Find where the given text appears and provide that cell's center as [X, Y] coordinate. 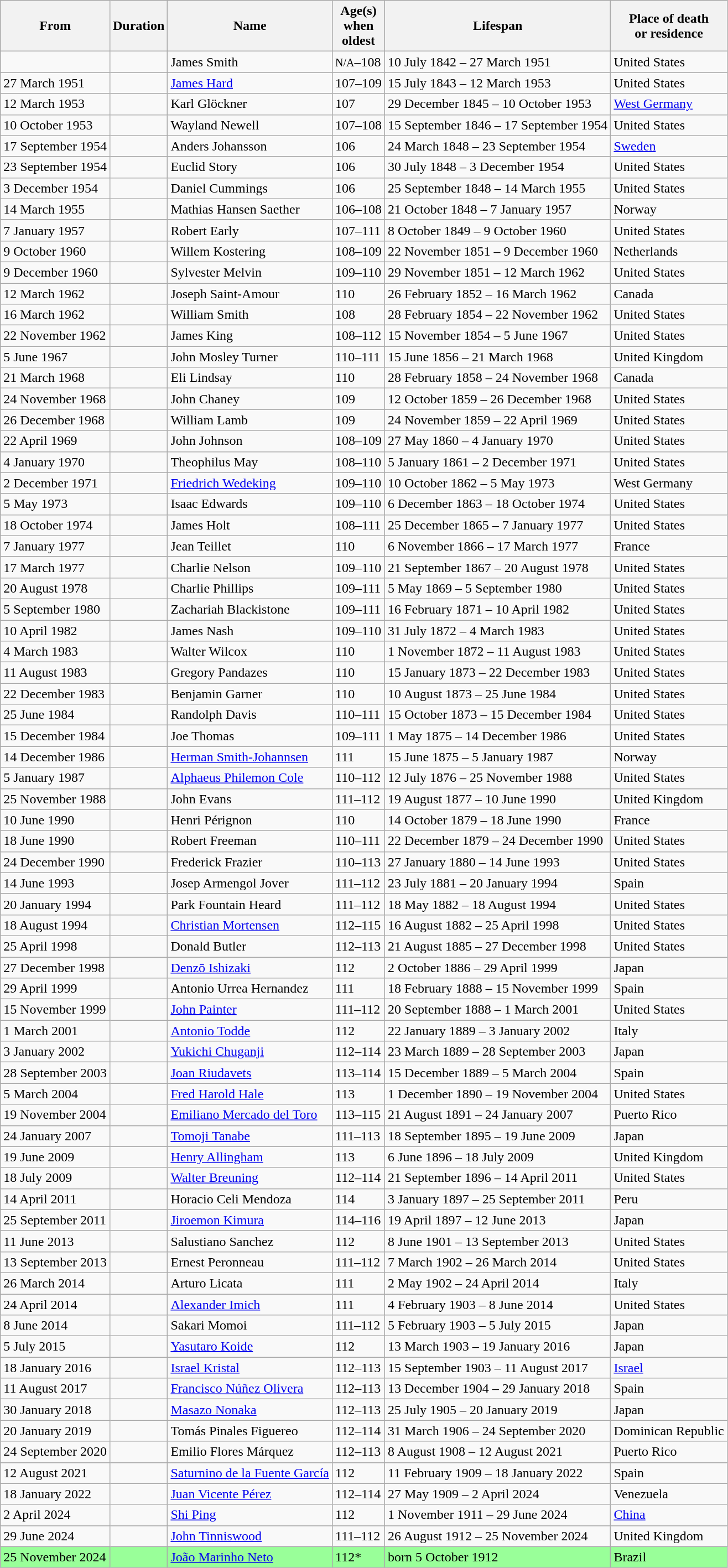
27 January 1880 – 14 June 1993 [498, 862]
18 August 1994 [55, 925]
James Holt [250, 525]
Isaac Edwards [250, 504]
18 September 1895 – 19 June 2009 [498, 1136]
Herman Smith-Johannsen [250, 757]
Emilio Flores Márquez [250, 1452]
Joe Thomas [250, 736]
27 May 1909 – 2 April 2024 [498, 1494]
25 November 1988 [55, 799]
Name [250, 26]
15 December 1889 – 5 March 2004 [498, 1073]
Robert Early [250, 230]
15 October 1873 – 15 December 1984 [498, 715]
20 August 1978 [55, 588]
29 June 2024 [55, 1536]
Salustiano Sanchez [250, 1241]
Denzō Ishizaki [250, 968]
108–110 [358, 462]
Dominican Republic [669, 1431]
Jean Teillet [250, 546]
Mathias Hansen Saether [250, 209]
21 August 1885 – 27 December 1998 [498, 946]
Henry Allingham [250, 1157]
Christian Mortensen [250, 925]
William Lamb [250, 420]
5 March 2004 [55, 1094]
Karl Glöckner [250, 104]
18 January 2022 [55, 1494]
25 December 1865 – 7 January 1977 [498, 525]
13 December 1904 – 29 January 2018 [498, 1389]
107–111 [358, 230]
9 October 1960 [55, 251]
11 February 1909 – 18 January 2022 [498, 1473]
14 December 1986 [55, 757]
12 March 1962 [55, 294]
107 [358, 104]
Venezuela [669, 1494]
19 August 1877 – 10 June 1990 [498, 799]
114–116 [358, 1220]
4 January 1970 [55, 462]
15 June 1856 – 21 March 1968 [498, 357]
Eli Lindsay [250, 378]
Willem Kostering [250, 251]
Shi Ping [250, 1515]
Horacio Celi Mendoza [250, 1199]
113–114 [358, 1073]
5 January 1861 – 2 December 1971 [498, 462]
Duration [138, 26]
13 September 2013 [55, 1262]
John Painter [250, 1010]
James Smith [250, 62]
Frederick Frazier [250, 862]
26 August 1912 – 25 November 2024 [498, 1536]
107–108 [358, 125]
22 April 1969 [55, 441]
22 December 1983 [55, 694]
25 September 2011 [55, 1220]
15 November 1999 [55, 1010]
John Tinniswood [250, 1536]
108–112 [358, 336]
15 January 1873 – 22 December 1983 [498, 673]
Josep Armengol Jover [250, 883]
Israel [669, 1368]
18 October 1974 [55, 525]
12 August 2021 [55, 1473]
26 March 2014 [55, 1283]
12 July 1876 – 25 November 1988 [498, 778]
15 July 1843 – 12 March 1953 [498, 83]
Joseph Saint-Amour [250, 294]
Masazo Nonaka [250, 1410]
15 June 1875 – 5 January 1987 [498, 757]
7 March 1902 – 26 March 2014 [498, 1262]
27 March 1951 [55, 83]
William Smith [250, 315]
112* [358, 1557]
8 June 1901 – 13 September 2013 [498, 1241]
Robert Freeman [250, 841]
Tomás Pinales Figuereo [250, 1431]
25 November 2024 [55, 1557]
2 May 1902 – 24 April 2014 [498, 1283]
26 February 1852 – 16 March 1962 [498, 294]
11 August 1983 [55, 673]
30 January 2018 [55, 1410]
4 March 1983 [55, 652]
106–108 [358, 209]
12 October 1859 – 26 December 1968 [498, 399]
born 5 October 1912 [498, 1557]
James King [250, 336]
Jiroemon Kimura [250, 1220]
Saturnino de la Fuente García [250, 1473]
22 November 1962 [55, 336]
110–112 [358, 778]
18 July 2009 [55, 1178]
1 November 1872 – 11 August 1983 [498, 652]
Antonio Todde [250, 1031]
1 November 1911 – 29 June 2024 [498, 1515]
From [55, 26]
1 May 1875 – 14 December 1986 [498, 736]
N/A–108 [358, 62]
14 October 1879 – 18 June 1990 [498, 820]
Charlie Phillips [250, 588]
Juan Vicente Pérez [250, 1494]
28 September 2003 [55, 1073]
1 March 2001 [55, 1031]
10 October 1953 [55, 125]
3 January 2002 [55, 1052]
6 June 1896 – 18 July 2009 [498, 1157]
Anders Johansson [250, 146]
10 April 1982 [55, 630]
31 July 1872 – 4 March 1983 [498, 630]
Theophilus May [250, 462]
24 December 1990 [55, 862]
111–113 [358, 1136]
João Marinho Neto [250, 1557]
16 August 1882 – 25 April 1998 [498, 925]
19 June 2009 [55, 1157]
10 August 1873 – 25 June 1984 [498, 694]
17 September 1954 [55, 146]
24 September 2020 [55, 1452]
Arturo Licata [250, 1283]
Peru [669, 1199]
13 March 1903 – 19 January 2016 [498, 1347]
7 January 1977 [55, 546]
15 December 1984 [55, 736]
22 December 1879 – 24 December 1990 [498, 841]
11 August 2017 [55, 1389]
Sylvester Melvin [250, 272]
Donald Butler [250, 946]
James Hard [250, 83]
16 February 1871 – 10 April 1982 [498, 609]
24 January 2007 [55, 1136]
23 September 1954 [55, 167]
2 April 2024 [55, 1515]
29 April 1999 [55, 989]
10 June 1990 [55, 820]
21 September 1896 – 14 April 2011 [498, 1178]
25 June 1984 [55, 715]
John Mosley Turner [250, 357]
5 September 1980 [55, 609]
12 March 1953 [55, 104]
29 November 1851 – 12 March 1962 [498, 272]
27 May 1860 – 4 January 1970 [498, 441]
18 June 1990 [55, 841]
21 March 1968 [55, 378]
107–109 [358, 83]
26 December 1968 [55, 420]
8 June 2014 [55, 1326]
Sakari Momoi [250, 1326]
10 October 1862 – 5 May 1973 [498, 483]
15 November 1854 – 5 June 1967 [498, 336]
China [669, 1515]
Henri Pérignon [250, 820]
2 December 1971 [55, 483]
23 March 1889 – 28 September 2003 [498, 1052]
15 September 1846 – 17 September 1954 [498, 125]
3 January 1897 – 25 September 2011 [498, 1199]
21 October 1848 – 7 January 1957 [498, 209]
19 April 1897 – 12 June 2013 [498, 1220]
5 July 2015 [55, 1347]
31 March 1906 – 24 September 2020 [498, 1431]
Daniel Cummings [250, 188]
14 June 1993 [55, 883]
6 November 1866 – 17 March 1977 [498, 546]
17 March 1977 [55, 567]
2 October 1886 – 29 April 1999 [498, 968]
21 September 1867 – 20 August 1978 [498, 567]
108–111 [358, 525]
Euclid Story [250, 167]
3 December 1954 [55, 188]
Sweden [669, 146]
16 March 1962 [55, 315]
24 March 1848 – 23 September 1954 [498, 146]
7 January 1957 [55, 230]
20 September 1888 – 1 March 2001 [498, 1010]
Emiliano Mercado del Toro [250, 1115]
Tomoji Tanabe [250, 1136]
James Nash [250, 630]
110–113 [358, 862]
18 May 1882 – 18 August 1994 [498, 904]
Netherlands [669, 251]
Ernest Peronneau [250, 1262]
114 [358, 1199]
4 February 1903 – 8 June 2014 [498, 1304]
21 August 1891 – 24 January 2007 [498, 1115]
Park Fountain Heard [250, 904]
Benjamin Garner [250, 694]
108 [358, 315]
5 February 1903 – 5 July 2015 [498, 1326]
5 May 1869 – 5 September 1980 [498, 588]
Walter Wilcox [250, 652]
27 December 1998 [55, 968]
11 June 2013 [55, 1241]
113–115 [358, 1115]
10 July 1842 – 27 March 1951 [498, 62]
20 January 1994 [55, 904]
25 April 1998 [55, 946]
Alphaeus Philemon Cole [250, 778]
14 March 1955 [55, 209]
20 January 2019 [55, 1431]
John Johnson [250, 441]
25 September 1848 – 14 March 1955 [498, 188]
Place of death or residence [669, 26]
14 April 2011 [55, 1199]
Alexander Imich [250, 1304]
Lifespan [498, 26]
25 July 1905 – 20 January 2019 [498, 1410]
22 January 1889 – 3 January 2002 [498, 1031]
Gregory Pandazes [250, 673]
24 November 1859 – 22 April 1969 [498, 420]
24 November 1968 [55, 399]
22 November 1851 – 9 December 1960 [498, 251]
8 October 1849 – 9 October 1960 [498, 230]
19 November 2004 [55, 1115]
Walter Breuning [250, 1178]
John Chaney [250, 399]
Yasutaro Koide [250, 1347]
9 December 1960 [55, 272]
23 July 1881 – 20 January 1994 [498, 883]
Friedrich Wedeking [250, 483]
Age(s) when oldest [358, 26]
112–115 [358, 925]
Antonio Urrea Hernandez [250, 989]
18 February 1888 – 15 November 1999 [498, 989]
Zachariah Blackistone [250, 609]
28 February 1858 – 24 November 1968 [498, 378]
Joan Riudavets [250, 1073]
30 July 1848 – 3 December 1954 [498, 167]
Israel Kristal [250, 1368]
6 December 1863 – 18 October 1974 [498, 504]
John Evans [250, 799]
Randolph Davis [250, 715]
29 December 1845 – 10 October 1953 [498, 104]
Yukichi Chuganji [250, 1052]
Brazil [669, 1557]
Wayland Newell [250, 125]
Charlie Nelson [250, 567]
24 April 2014 [55, 1304]
1 December 1890 – 19 November 2004 [498, 1094]
8 August 1908 – 12 August 2021 [498, 1452]
Fred Harold Hale [250, 1094]
15 September 1903 – 11 August 2017 [498, 1368]
28 February 1854 – 22 November 1962 [498, 315]
5 January 1987 [55, 778]
5 May 1973 [55, 504]
5 June 1967 [55, 357]
Francisco Núñez Olivera [250, 1389]
18 January 2016 [55, 1368]
